Find where the given text appears and provide that cell's center as [X, Y] coordinate. 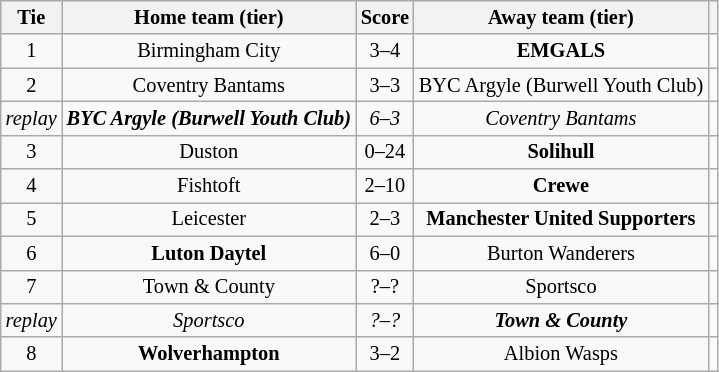
6–0 [385, 253]
Home team (tier) [209, 17]
Burton Wanderers [561, 253]
Fishtoft [209, 186]
2–3 [385, 219]
Luton Daytel [209, 253]
Tie [32, 17]
3–3 [385, 85]
5 [32, 219]
6 [32, 253]
Crewe [561, 186]
Duston [209, 152]
Albion Wasps [561, 354]
Leicester [209, 219]
2–10 [385, 186]
2 [32, 85]
3–2 [385, 354]
3–4 [385, 51]
6–3 [385, 118]
Manchester United Supporters [561, 219]
0–24 [385, 152]
EMGALS [561, 51]
Wolverhampton [209, 354]
Score [385, 17]
Away team (tier) [561, 17]
3 [32, 152]
Solihull [561, 152]
1 [32, 51]
Birmingham City [209, 51]
7 [32, 287]
8 [32, 354]
4 [32, 186]
